From the cell containing the given text, extract its center point as (x, y) coordinate. 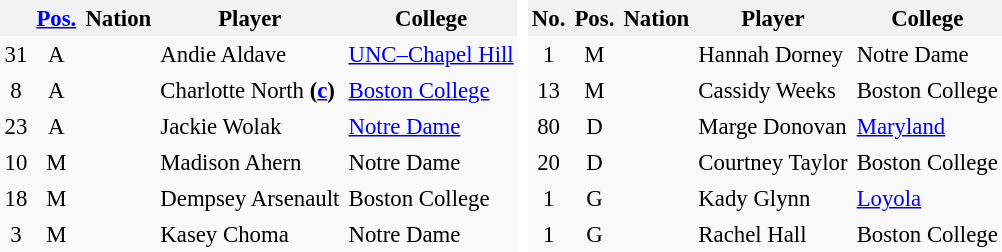
Jackie Wolak (250, 126)
8 (16, 90)
Courtney Taylor (773, 163)
Hannah Dorney (773, 54)
G (594, 199)
Kady Glynn (773, 199)
20 (548, 163)
Loyola (927, 199)
Maryland (927, 126)
10 (16, 163)
31 (16, 54)
13 (548, 90)
Madison Ahern (250, 163)
Dempsey Arsenault (250, 199)
Marge Donovan (773, 126)
UNC–Chapel Hill (431, 54)
No. (548, 18)
Charlotte North (c) (250, 90)
Cassidy Weeks (773, 90)
Andie Aldave (250, 54)
23 (16, 126)
18 (16, 199)
80 (548, 126)
